Find where the given text appears and provide that cell's center as [x, y] coordinate. 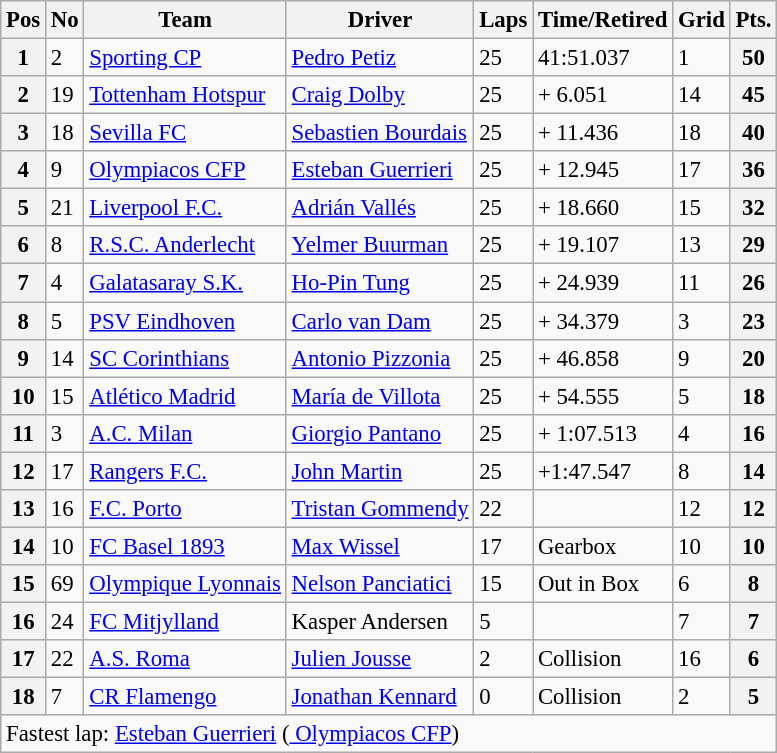
Rangers F.C. [185, 471]
Julien Jousse [380, 659]
Jonathan Kennard [380, 697]
Max Wissel [380, 546]
36 [754, 170]
Grid [702, 20]
Sporting CP [185, 58]
0 [504, 697]
María de Villota [380, 396]
F.C. Porto [185, 509]
Liverpool F.C. [185, 208]
+ 1:07.513 [603, 433]
+ 6.051 [603, 95]
No [65, 20]
Pos [24, 20]
29 [754, 245]
Esteban Guerrieri [380, 170]
FC Basel 1893 [185, 546]
21 [65, 208]
Driver [380, 20]
Craig Dolby [380, 95]
+ 18.660 [603, 208]
Pts. [754, 20]
23 [754, 321]
+ 46.858 [603, 358]
FC Mitjylland [185, 621]
Pedro Petiz [380, 58]
Atlético Madrid [185, 396]
Ho-Pin Tung [380, 283]
+ 11.436 [603, 133]
69 [65, 584]
Time/Retired [603, 20]
19 [65, 95]
40 [754, 133]
41:51.037 [603, 58]
Kasper Andersen [380, 621]
Gearbox [603, 546]
32 [754, 208]
26 [754, 283]
Fastest lap: Esteban Guerrieri ( Olympiacos CFP) [389, 734]
Laps [504, 20]
Sevilla FC [185, 133]
Galatasaray S.K. [185, 283]
Olympique Lyonnais [185, 584]
Nelson Panciatici [380, 584]
Yelmer Buurman [380, 245]
CR Flamengo [185, 697]
+ 54.555 [603, 396]
A.C. Milan [185, 433]
50 [754, 58]
SC Corinthians [185, 358]
+ 24.939 [603, 283]
Out in Box [603, 584]
Tristan Gommendy [380, 509]
John Martin [380, 471]
45 [754, 95]
Sebastien Bourdais [380, 133]
20 [754, 358]
Giorgio Pantano [380, 433]
+ 34.379 [603, 321]
+ 19.107 [603, 245]
A.S. Roma [185, 659]
+ 12.945 [603, 170]
24 [65, 621]
Tottenham Hotspur [185, 95]
Carlo van Dam [380, 321]
Olympiacos CFP [185, 170]
Adrián Vallés [380, 208]
Antonio Pizzonia [380, 358]
R.S.C. Anderlecht [185, 245]
PSV Eindhoven [185, 321]
+1:47.547 [603, 471]
Team [185, 20]
